Return (X, Y) of the center of cell containing provided text 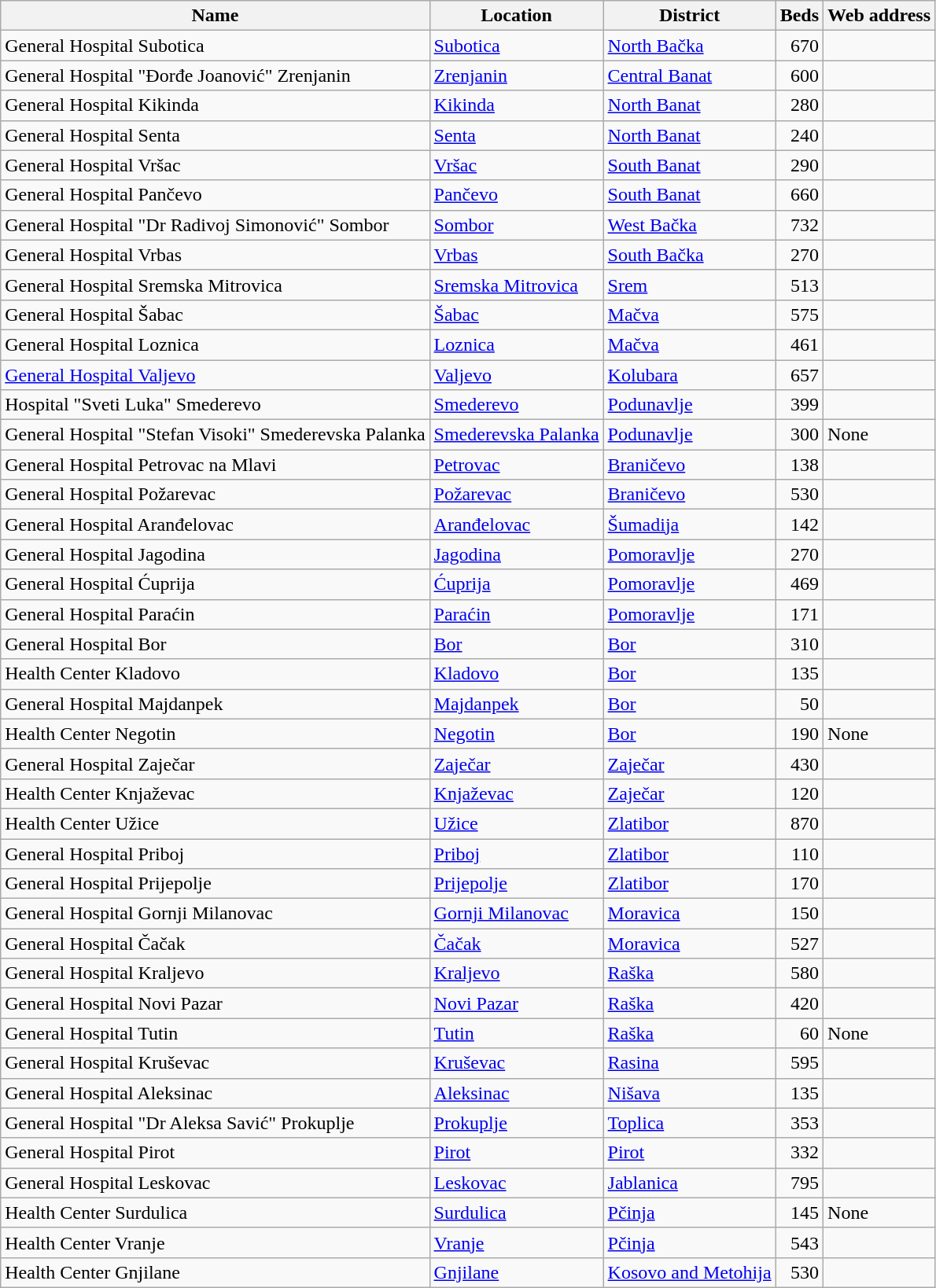
General Hospital Novi Pazar (216, 1003)
General Hospital Ćuprija (216, 584)
General Hospital Požarevac (216, 495)
Health Center Kladovo (216, 674)
420 (799, 1003)
171 (799, 614)
Kraljevo (516, 973)
543 (799, 1242)
300 (799, 435)
595 (799, 1063)
Web address (879, 16)
Leskovac (516, 1183)
General Hospital Loznica (216, 344)
General Hospital Bor (216, 644)
Health Center Negotin (216, 734)
Kosovo and Metohija (689, 1272)
Gnjilane (516, 1272)
Paraćin (516, 614)
General Hospital Pirot (216, 1153)
Prokuplje (516, 1123)
Loznica (516, 344)
150 (799, 914)
Name (216, 16)
Kolubara (689, 375)
Location (516, 16)
399 (799, 405)
142 (799, 524)
Užice (516, 823)
General Hospital "Đorđe Joanović" Zrenjanin (216, 75)
Petrovac (516, 465)
Aleksinac (516, 1093)
120 (799, 793)
Toplica (689, 1123)
General Hospital Prijepolje (216, 884)
145 (799, 1213)
Vranje (516, 1242)
General Hospital "Dr Radivoj Simonović" Sombor (216, 225)
Čačak (516, 944)
Rasina (689, 1063)
Aranđelovac (516, 524)
Health Center Surdulica (216, 1213)
Sombor (516, 225)
General Hospital Kruševac (216, 1063)
General Hospital Čačak (216, 944)
Subotica (516, 46)
240 (799, 135)
430 (799, 764)
580 (799, 973)
General Hospital Jagodina (216, 554)
660 (799, 195)
North Bačka (689, 46)
138 (799, 465)
795 (799, 1183)
General Hospital Pančevo (216, 195)
60 (799, 1033)
Health Center Gnjilane (216, 1272)
Sremska Mitrovica (516, 285)
600 (799, 75)
South Bačka (689, 255)
Šumadija (689, 524)
Surdulica (516, 1213)
Kladovo (516, 674)
461 (799, 344)
Novi Pazar (516, 1003)
General Hospital Subotica (216, 46)
Health Center Vranje (216, 1242)
Senta (516, 135)
732 (799, 225)
Kikinda (516, 105)
Požarevac (516, 495)
Tutin (516, 1033)
Ćuprija (516, 584)
West Bačka (689, 225)
Central Banat (689, 75)
General Hospital Šabac (216, 315)
170 (799, 884)
Zrenjanin (516, 75)
Negotin (516, 734)
Srem (689, 285)
Šabac (516, 315)
General Hospital Kraljevo (216, 973)
290 (799, 165)
General Hospital Valjevo (216, 375)
110 (799, 853)
General Hospital Leskovac (216, 1183)
General Hospital Senta (216, 135)
Pančevo (516, 195)
General Hospital Majdanpek (216, 704)
General Hospital Paraćin (216, 614)
Smederevska Palanka (516, 435)
670 (799, 46)
District (689, 16)
Smederevo (516, 405)
Majdanpek (516, 704)
General Hospital Kikinda (216, 105)
Nišava (689, 1093)
513 (799, 285)
General Hospital Sremska Mitrovica (216, 285)
General Hospital Petrovac na Mlavi (216, 465)
657 (799, 375)
Kruševac (516, 1063)
General Hospital Aleksinac (216, 1093)
469 (799, 584)
575 (799, 315)
Health Center Užice (216, 823)
General Hospital "Dr Aleksa Savić" Prokuplje (216, 1123)
Jagodina (516, 554)
190 (799, 734)
Knjaževac (516, 793)
Valjevo (516, 375)
Health Center Knjaževac (216, 793)
332 (799, 1153)
Vrbas (516, 255)
Prijepolje (516, 884)
Jablanica (689, 1183)
527 (799, 944)
Hospital "Sveti Luka" Smederevo (216, 405)
Priboj (516, 853)
280 (799, 105)
General Hospital Zaječar (216, 764)
Gornji Milanovac (516, 914)
General Hospital Priboj (216, 853)
870 (799, 823)
50 (799, 704)
Beds (799, 16)
General Hospital Gornji Milanovac (216, 914)
General Hospital Vrbas (216, 255)
353 (799, 1123)
General Hospital Tutin (216, 1033)
General Hospital Aranđelovac (216, 524)
Vršac (516, 165)
General Hospital "Stefan Visoki" Smederevska Palanka (216, 435)
General Hospital Vršac (216, 165)
310 (799, 644)
